Return the (x, y) coordinate for the center point of the cell that contains the specified text.  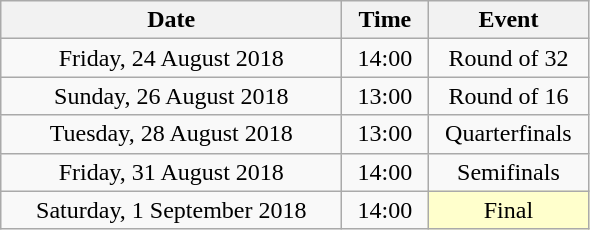
Time (385, 20)
Friday, 24 August 2018 (172, 58)
Quarterfinals (508, 134)
Friday, 31 August 2018 (172, 172)
Semifinals (508, 172)
Final (508, 210)
Date (172, 20)
Event (508, 20)
Tuesday, 28 August 2018 (172, 134)
Round of 16 (508, 96)
Sunday, 26 August 2018 (172, 96)
Saturday, 1 September 2018 (172, 210)
Round of 32 (508, 58)
